Search for the cell housing the specified text and yield its (X, Y) center coordinate. 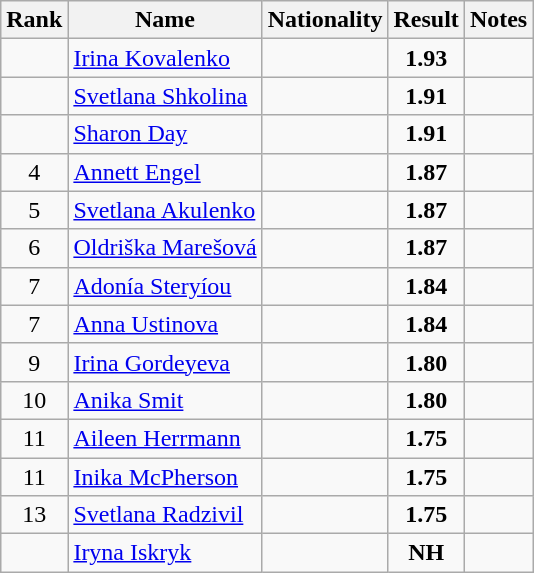
6 (34, 248)
Inika McPherson (165, 477)
Oldriška Marešová (165, 248)
Anika Smit (165, 400)
Rank (34, 20)
Irina Kovalenko (165, 58)
13 (34, 515)
Irina Gordeyeva (165, 362)
Aileen Herrmann (165, 438)
Nationality (325, 20)
Svetlana Shkolina (165, 96)
5 (34, 210)
Notes (498, 20)
1.93 (426, 58)
Adonía Steryíou (165, 286)
Name (165, 20)
Svetlana Radzivil (165, 515)
9 (34, 362)
10 (34, 400)
Annett Engel (165, 172)
4 (34, 172)
Sharon Day (165, 134)
Svetlana Akulenko (165, 210)
Iryna Iskryk (165, 553)
Anna Ustinova (165, 324)
NH (426, 553)
Result (426, 20)
